For the text-containing cell, return its midpoint in [X, Y] coordinate format. 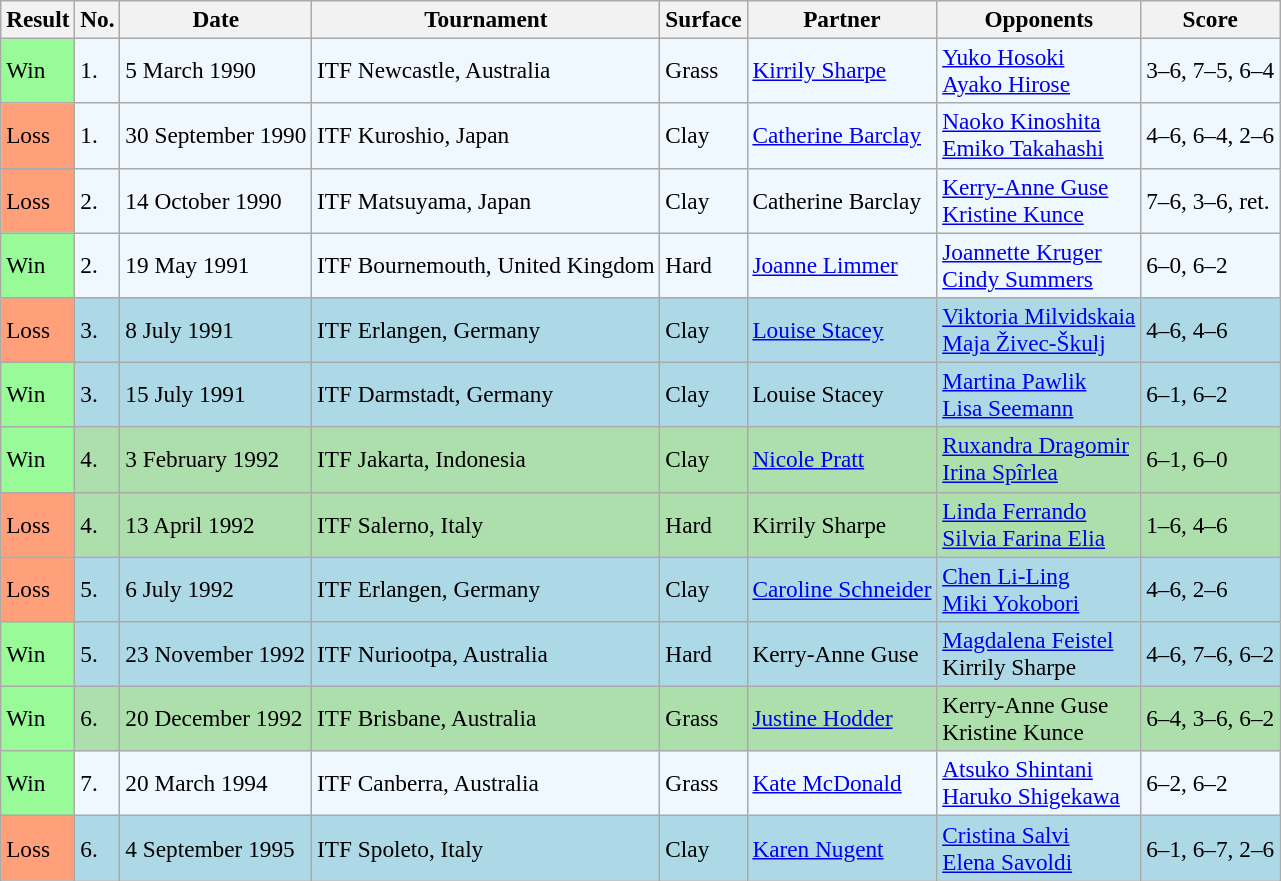
4 September 1995 [216, 848]
5 March 1990 [216, 70]
Justine Hodder [842, 718]
Naoko Kinoshita Emiko Takahashi [1039, 136]
No. [98, 19]
6 July 1992 [216, 588]
20 December 1992 [216, 718]
ITF Nuriootpa, Australia [486, 654]
ITF Kuroshio, Japan [486, 136]
ITF Spoleto, Italy [486, 848]
19 May 1991 [216, 264]
Kerry-Anne Guse [842, 654]
Result [38, 19]
Chen Li-Ling Miki Yokobori [1039, 588]
6–0, 6–2 [1210, 264]
ITF Darmstadt, Germany [486, 394]
Linda Ferrando Silvia Farina Elia [1039, 524]
4–6, 7–6, 6–2 [1210, 654]
6–1, 6–2 [1210, 394]
7–6, 3–6, ret. [1210, 200]
4–6, 2–6 [1210, 588]
14 October 1990 [216, 200]
ITF Brisbane, Australia [486, 718]
6–2, 6–2 [1210, 784]
23 November 1992 [216, 654]
30 September 1990 [216, 136]
6–4, 3–6, 6–2 [1210, 718]
Date [216, 19]
4–6, 4–6 [1210, 330]
8 July 1991 [216, 330]
Caroline Schneider [842, 588]
Tournament [486, 19]
Cristina Salvi Elena Savoldi [1039, 848]
ITF Bournemouth, United Kingdom [486, 264]
Kate McDonald [842, 784]
Karen Nugent [842, 848]
Partner [842, 19]
6–1, 6–0 [1210, 460]
Score [1210, 19]
Nicole Pratt [842, 460]
20 March 1994 [216, 784]
Joanne Limmer [842, 264]
Yuko Hosoki Ayako Hirose [1039, 70]
1–6, 4–6 [1210, 524]
Martina Pawlik Lisa Seemann [1039, 394]
Ruxandra Dragomir Irina Spîrlea [1039, 460]
Opponents [1039, 19]
ITF Jakarta, Indonesia [486, 460]
7. [98, 784]
13 April 1992 [216, 524]
Surface [704, 19]
Viktoria Milvidskaia Maja Živec-Škulj [1039, 330]
ITF Salerno, Italy [486, 524]
ITF Canberra, Australia [486, 784]
ITF Newcastle, Australia [486, 70]
6–1, 6–7, 2–6 [1210, 848]
Magdalena Feistel Kirrily Sharpe [1039, 654]
15 July 1991 [216, 394]
3–6, 7–5, 6–4 [1210, 70]
Joannette Kruger Cindy Summers [1039, 264]
Atsuko Shintani Haruko Shigekawa [1039, 784]
4–6, 6–4, 2–6 [1210, 136]
3 February 1992 [216, 460]
ITF Matsuyama, Japan [486, 200]
